Return the [x, y] coordinate for the center point of the cell that contains the specified text.  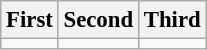
Third [172, 20]
Second [98, 20]
First [30, 20]
